Determine the [X, Y] coordinate at the center of the cell enclosing the given text.  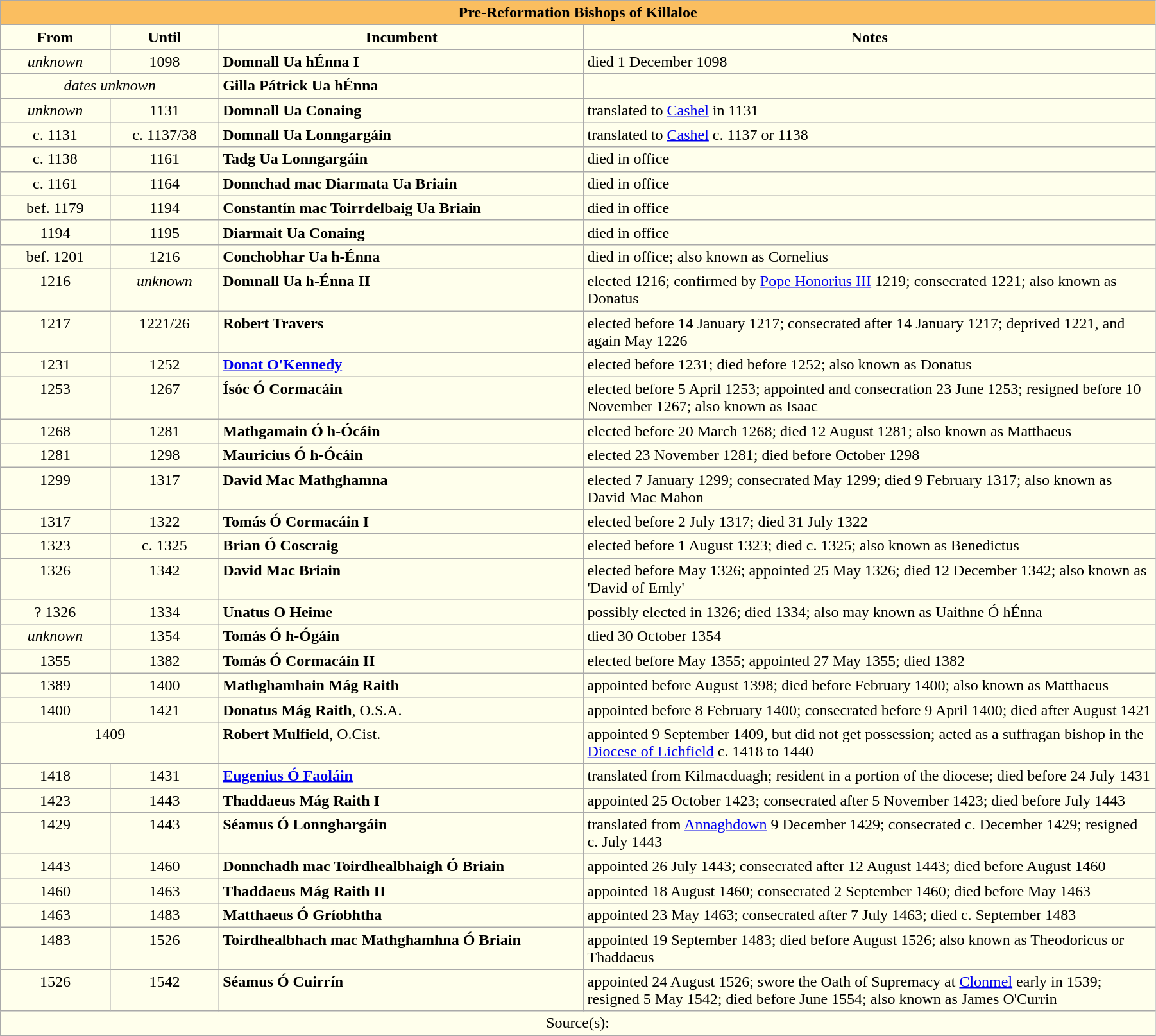
Ísóc Ó Cormacáin [402, 398]
Pre-Reformation Bishops of Killaloe [578, 13]
Domnall Ua Conaing [402, 110]
died in office; also known as Cornelius [869, 257]
Donnchad mac Diarmata Ua Briain [402, 183]
elected before 5 April 1253; appointed and consecration 23 June 1253; resigned before 10 November 1267; also known as Isaac [869, 398]
1423 [55, 800]
1161 [164, 159]
1252 [164, 365]
1217 [55, 331]
1418 [55, 776]
Notes [869, 37]
Thaddaeus Mág Raith I [402, 800]
died 1 December 1098 [869, 62]
Séamus Ó Cuirrín [402, 990]
appointed 19 September 1483; died before August 1526; also known as Theodoricus or Thaddaeus [869, 948]
1326 [55, 579]
David Mac Briain [402, 579]
1131 [164, 110]
elected 23 November 1281; died before October 1298 [869, 455]
1322 [164, 522]
From [55, 37]
appointed 25 October 1423; consecrated after 5 November 1423; died before July 1443 [869, 800]
translated to Cashel in 1131 [869, 110]
bef. 1201 [55, 257]
1267 [164, 398]
Until [164, 37]
Gilla Pátrick Ua hÉnna [402, 86]
Robert Mulfield, O.Cist. [402, 743]
elected 1216; confirmed by Pope Honorius III 1219; consecrated 1221; also known as Donatus [869, 290]
1323 [55, 546]
Donatus Mág Raith, O.S.A. [402, 709]
Diarmait Ua Conaing [402, 232]
Donnchadh mac Toirdhealbhaigh Ó Briain [402, 867]
1231 [55, 365]
Domnall Ua hÉnna I [402, 62]
1299 [55, 489]
died 30 October 1354 [869, 636]
Mathgamain Ó h-Ócáin [402, 431]
1354 [164, 636]
appointed 9 September 1409, but did not get possession; acted as a suffragan bishop in the Diocese of Lichfield c. 1418 to 1440 [869, 743]
1431 [164, 776]
1542 [164, 990]
translated from Annaghdown 9 December 1429; consecrated c. December 1429; resigned c. July 1443 [869, 834]
Tomás Ó Cormacáin I [402, 522]
appointed before 8 February 1400; consecrated before 9 April 1400; died after August 1421 [869, 709]
c. 1131 [55, 135]
elected before 14 January 1217; consecrated after 14 January 1217; deprived 1221, and again May 1226 [869, 331]
Thaddaeus Mág Raith II [402, 891]
Toirdhealbhach mac Mathghamhna Ó Briain [402, 948]
Domnall Ua h-Énna II [402, 290]
? 1326 [55, 612]
Donat O'Kennedy [402, 365]
Tomás Ó Cormacáin II [402, 661]
possibly elected in 1326; died 1334; also may known as Uaithne Ó hÉnna [869, 612]
Incumbent [402, 37]
c. 1161 [55, 183]
dates unknown [110, 86]
Conchobhar Ua h-Énna [402, 257]
Robert Travers [402, 331]
1334 [164, 612]
1355 [55, 661]
c. 1138 [55, 159]
Matthaeus Ó Gríobhtha [402, 915]
Mauricius Ó h-Ócáin [402, 455]
Mathghamhain Mág Raith [402, 685]
bef. 1179 [55, 208]
1221/26 [164, 331]
elected before 2 July 1317; died 31 July 1322 [869, 522]
appointed 26 July 1443; consecrated after 12 August 1443; died before August 1460 [869, 867]
appointed before August 1398; died before February 1400; also known as Matthaeus [869, 685]
1409 [110, 743]
1268 [55, 431]
1298 [164, 455]
1195 [164, 232]
1389 [55, 685]
Domnall Ua Lonngargáin [402, 135]
elected before May 1326; appointed 25 May 1326; died 12 December 1342; also known as 'David of Emly' [869, 579]
1382 [164, 661]
1098 [164, 62]
Tomás Ó h-Ógáin [402, 636]
1253 [55, 398]
Eugenius Ó Faoláin [402, 776]
elected before May 1355; appointed 27 May 1355; died 1382 [869, 661]
translated to Cashel c. 1137 or 1138 [869, 135]
elected before 20 March 1268; died 12 August 1281; also known as Matthaeus [869, 431]
elected before 1231; died before 1252; also known as Donatus [869, 365]
Tadg Ua Lonngargáin [402, 159]
1342 [164, 579]
c. 1137/38 [164, 135]
1164 [164, 183]
Unatus O Heime [402, 612]
translated from Kilmacduagh; resident in a portion of the diocese; died before 24 July 1431 [869, 776]
Constantín mac Toirrdelbaig Ua Briain [402, 208]
c. 1325 [164, 546]
appointed 18 August 1460; consecrated 2 September 1460; died before May 1463 [869, 891]
Source(s): [578, 1023]
1429 [55, 834]
Séamus Ó Lonnghargáin [402, 834]
elected before 1 August 1323; died c. 1325; also known as Benedictus [869, 546]
1421 [164, 709]
elected 7 January 1299; consecrated May 1299; died 9 February 1317; also known as David Mac Mahon [869, 489]
David Mac Mathghamna [402, 489]
Brian Ó Coscraig [402, 546]
appointed 23 May 1463; consecrated after 7 July 1463; died c. September 1483 [869, 915]
